Locate the cell with the specified text and output its (X, Y) center coordinate. 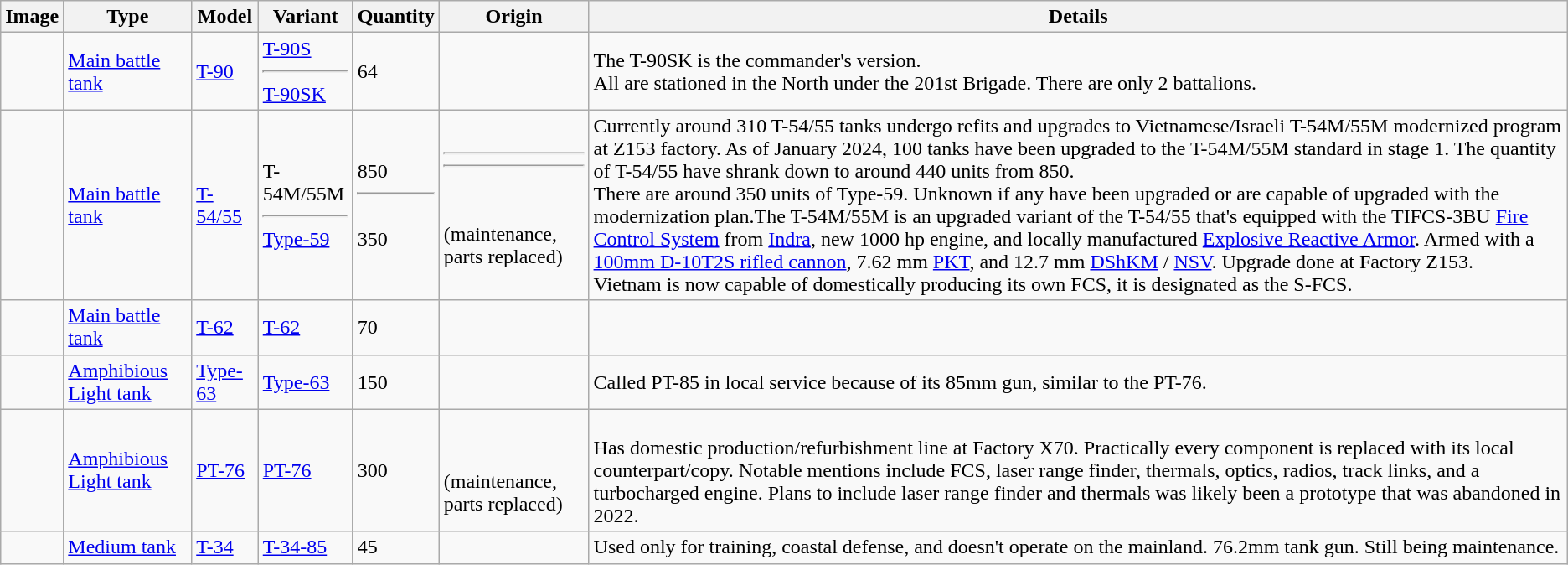
Type (127, 17)
Model (225, 17)
Origin (514, 17)
Called PT-85 in local service because of its 85mm gun, similar to the PT-76. (1078, 382)
Used only for training, coastal defense, and doesn't operate on the mainland. 76.2mm tank gun. Still being maintenance. (1078, 547)
300 (395, 470)
Image (32, 17)
Quantity (395, 17)
The T-90SK is the commander's version.All are stationed in the North under the 201st Brigade. There are only 2 battalions. (1078, 71)
T-34 (225, 547)
Variant (305, 17)
850 350 (395, 205)
70 (395, 327)
150 (395, 382)
T-34-85 (305, 547)
Medium tank (127, 547)
64 (395, 71)
45 (395, 547)
T-90 (225, 71)
T-90S T-90SK (305, 71)
Details (1078, 17)
T-54M/55MType-59 (305, 205)
T-54/55 (225, 205)
